Scan for the cell matching the given text and deliver its (X, Y) coordinate at center. 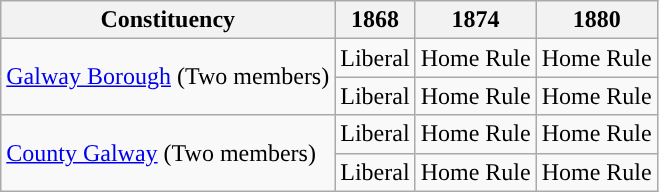
1868 (375, 20)
Galway Borough (Two members) (168, 77)
County Galway (Two members) (168, 153)
1874 (476, 20)
1880 (596, 20)
Constituency (168, 20)
